Extract the [x, y] coordinate from the center of the cell holding the provided text.  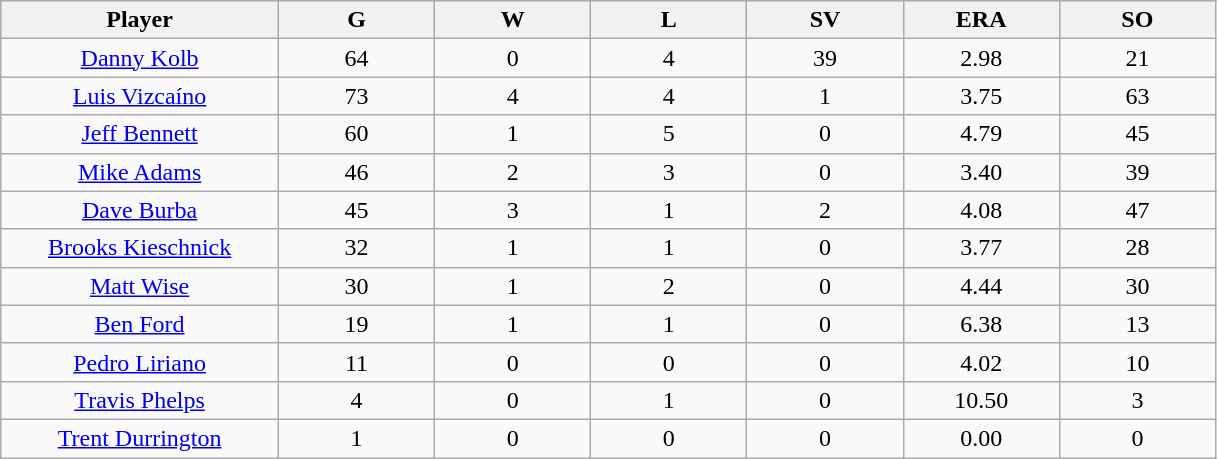
2.98 [981, 58]
10 [1137, 362]
G [356, 20]
SO [1137, 20]
4.02 [981, 362]
Dave Burba [140, 210]
Pedro Liriano [140, 362]
47 [1137, 210]
13 [1137, 324]
73 [356, 96]
4.44 [981, 286]
21 [1137, 58]
60 [356, 134]
SV [825, 20]
64 [356, 58]
28 [1137, 248]
Player [140, 20]
6.38 [981, 324]
Danny Kolb [140, 58]
5 [669, 134]
11 [356, 362]
63 [1137, 96]
10.50 [981, 400]
Travis Phelps [140, 400]
4.79 [981, 134]
32 [356, 248]
L [669, 20]
Ben Ford [140, 324]
ERA [981, 20]
Trent Durrington [140, 438]
Mike Adams [140, 172]
Jeff Bennett [140, 134]
3.40 [981, 172]
3.77 [981, 248]
4.08 [981, 210]
Luis Vizcaíno [140, 96]
0.00 [981, 438]
Brooks Kieschnick [140, 248]
W [513, 20]
3.75 [981, 96]
Matt Wise [140, 286]
19 [356, 324]
46 [356, 172]
